Identify which cell holds the provided text, then report its [X, Y] central coordinate. 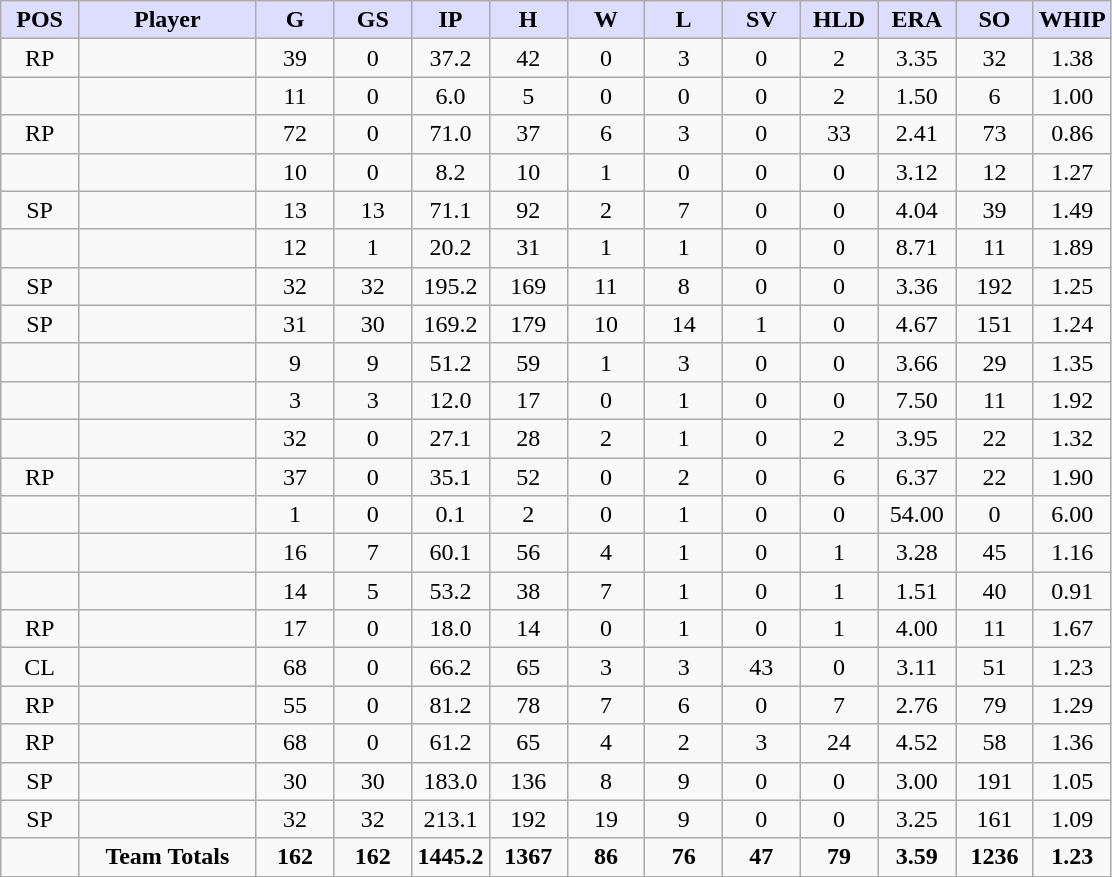
3.35 [917, 58]
27.1 [451, 438]
1.67 [1072, 629]
35.1 [451, 477]
81.2 [451, 705]
IP [451, 20]
71.1 [451, 210]
0.86 [1072, 134]
1.05 [1072, 781]
8.2 [451, 172]
29 [995, 362]
1.50 [917, 96]
213.1 [451, 819]
1367 [528, 857]
1.49 [1072, 210]
12.0 [451, 400]
3.28 [917, 553]
4.04 [917, 210]
4.52 [917, 743]
56 [528, 553]
0.1 [451, 515]
76 [684, 857]
CL [40, 667]
3.12 [917, 172]
40 [995, 591]
53.2 [451, 591]
86 [606, 857]
45 [995, 553]
1.09 [1072, 819]
16 [295, 553]
1.29 [1072, 705]
73 [995, 134]
71.0 [451, 134]
1.24 [1072, 324]
1.51 [917, 591]
52 [528, 477]
POS [40, 20]
8.71 [917, 248]
6.0 [451, 96]
1.32 [1072, 438]
59 [528, 362]
6.37 [917, 477]
20.2 [451, 248]
3.00 [917, 781]
H [528, 20]
151 [995, 324]
Team Totals [167, 857]
51 [995, 667]
1.16 [1072, 553]
72 [295, 134]
W [606, 20]
1.00 [1072, 96]
191 [995, 781]
37.2 [451, 58]
SV [761, 20]
195.2 [451, 286]
1236 [995, 857]
19 [606, 819]
28 [528, 438]
58 [995, 743]
6.00 [1072, 515]
24 [839, 743]
2.41 [917, 134]
38 [528, 591]
61.2 [451, 743]
3.11 [917, 667]
3.95 [917, 438]
60.1 [451, 553]
WHIP [1072, 20]
42 [528, 58]
G [295, 20]
1.25 [1072, 286]
169 [528, 286]
4.00 [917, 629]
179 [528, 324]
43 [761, 667]
3.59 [917, 857]
3.66 [917, 362]
SO [995, 20]
47 [761, 857]
1.35 [1072, 362]
1.38 [1072, 58]
54.00 [917, 515]
183.0 [451, 781]
1.89 [1072, 248]
1.27 [1072, 172]
55 [295, 705]
18.0 [451, 629]
4.67 [917, 324]
169.2 [451, 324]
136 [528, 781]
L [684, 20]
7.50 [917, 400]
0.91 [1072, 591]
66.2 [451, 667]
1445.2 [451, 857]
3.25 [917, 819]
2.76 [917, 705]
51.2 [451, 362]
1.90 [1072, 477]
78 [528, 705]
HLD [839, 20]
ERA [917, 20]
GS [373, 20]
92 [528, 210]
3.36 [917, 286]
161 [995, 819]
1.92 [1072, 400]
33 [839, 134]
Player [167, 20]
1.36 [1072, 743]
